Locate the cell with the specified text and output its [X, Y] center coordinate. 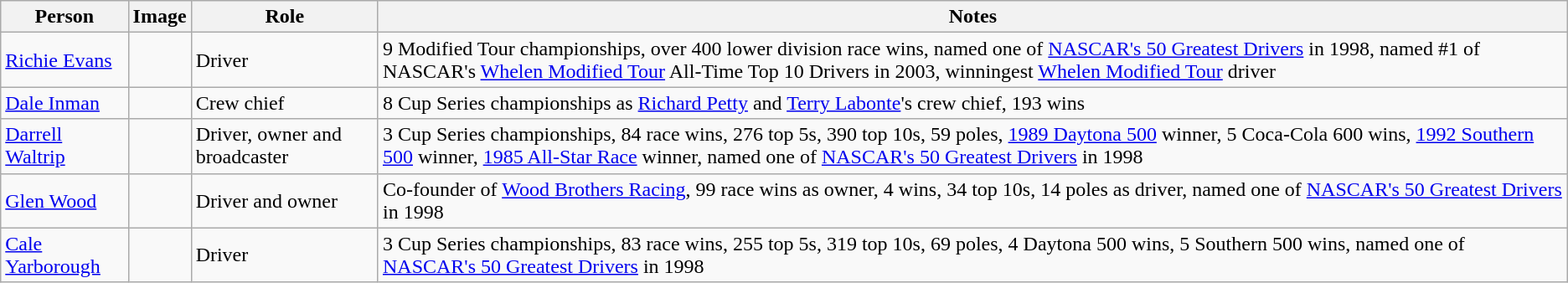
Role [285, 17]
Richie Evans [64, 60]
8 Cup Series championships as Richard Petty and Terry Labonte's crew chief, 193 wins [972, 103]
Person [64, 17]
Glen Wood [64, 201]
Dale Inman [64, 103]
Cale Yarborough [64, 255]
Notes [972, 17]
Darrell Waltrip [64, 146]
Driver, owner and broadcaster [285, 146]
Image [159, 17]
Crew chief [285, 103]
Driver and owner [285, 201]
Co-founder of Wood Brothers Racing, 99 race wins as owner, 4 wins, 34 top 10s, 14 poles as driver, named one of NASCAR's 50 Greatest Drivers in 1998 [972, 201]
